Search for the cell housing the specified text and yield its [X, Y] center coordinate. 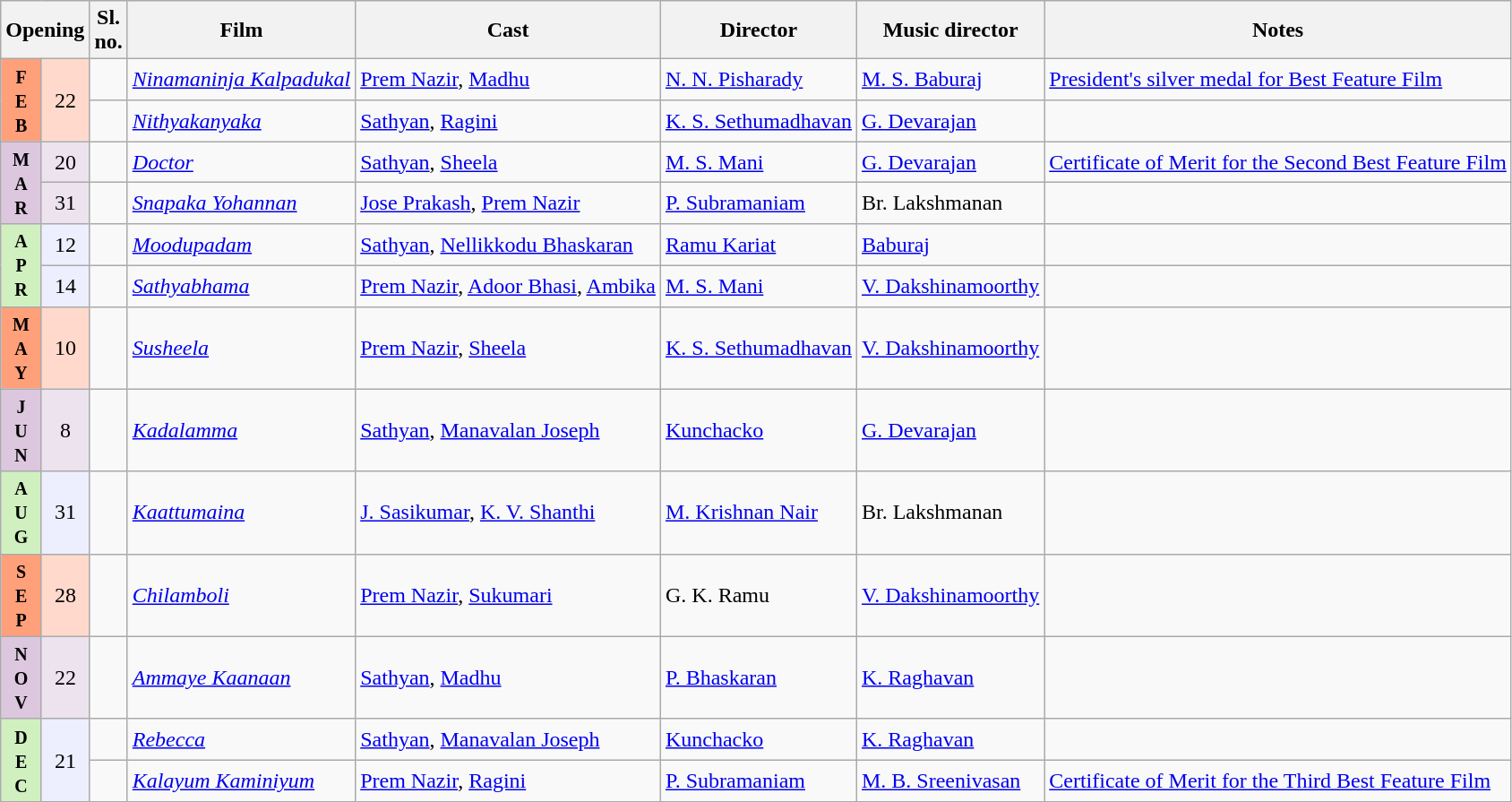
Film [241, 30]
J. Sasikumar, K. V. Shanthi [509, 513]
Director [758, 30]
20 [64, 162]
M. S. Baburaj [949, 80]
SEP [21, 595]
21 [64, 760]
10 [64, 348]
APR [21, 265]
Chilamboli [241, 595]
Opening [45, 30]
Sathyabhama [241, 286]
Music director [949, 30]
Certificate of Merit for the Third Best Feature Film [1278, 780]
AUG [21, 513]
MAR [21, 183]
Sathyan, Madhu [509, 677]
Sl.no. [108, 30]
Doctor [241, 162]
Moodupadam [241, 245]
Ammaye Kaanaan [241, 677]
Sathyan, Ragini [509, 121]
President's silver medal for Best Feature Film [1278, 80]
Nithyakanyaka [241, 121]
14 [64, 286]
Susheela [241, 348]
M. B. Sreenivasan [949, 780]
G. K. Ramu [758, 595]
Snapaka Yohannan [241, 203]
P. Bhaskaran [758, 677]
Ramu Kariat [758, 245]
Kalayum Kaminiyum [241, 780]
Notes [1278, 30]
12 [64, 245]
Prem Nazir, Ragini [509, 780]
Ninamaninja Kalpadukal [241, 80]
Sathyan, Nellikkodu Bhaskaran [509, 245]
Certificate of Merit for the Second Best Feature Film [1278, 162]
8 [64, 430]
Kaattumaina [241, 513]
Cast [509, 30]
N. N. Pisharady [758, 80]
Kadalamma [241, 430]
DEC [21, 760]
Prem Nazir, Sukumari [509, 595]
Sathyan, Sheela [509, 162]
Prem Nazir, Madhu [509, 80]
Jose Prakash, Prem Nazir [509, 203]
Prem Nazir, Adoor Bhasi, Ambika [509, 286]
Rebecca [241, 739]
MAY [21, 348]
JUN [21, 430]
Prem Nazir, Sheela [509, 348]
28 [64, 595]
NOV [21, 677]
M. Krishnan Nair [758, 513]
Baburaj [949, 245]
FEB [21, 100]
